Return (x, y) of the center of cell containing provided text 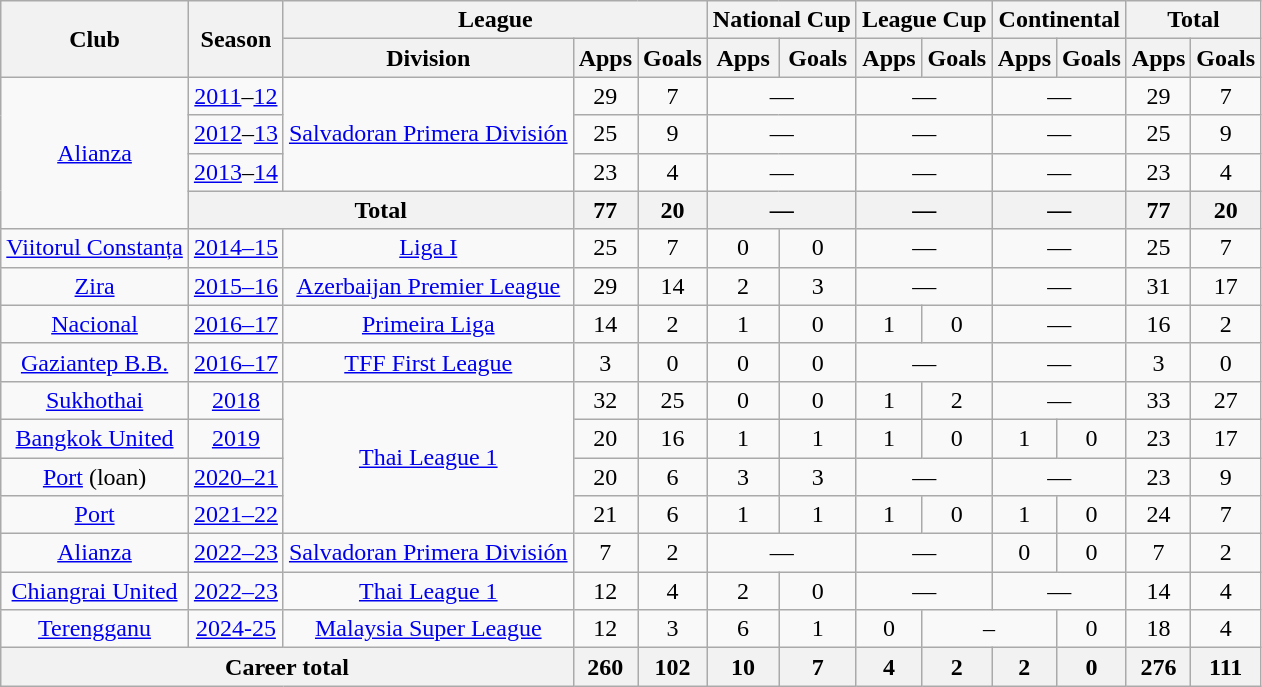
Malaysia Super League (428, 629)
Viitorul Constanța (95, 248)
Continental (1059, 20)
National Cup (782, 20)
Azerbaijan Premier League (428, 286)
24 (1158, 515)
2020–21 (236, 477)
2021–22 (236, 515)
2024-25 (236, 629)
111 (1226, 667)
Chiangrai United (95, 591)
– (990, 629)
2013–14 (236, 172)
21 (605, 515)
League (495, 20)
10 (743, 667)
27 (1226, 400)
260 (605, 667)
31 (1158, 286)
Nacional (95, 324)
League Cup (924, 20)
276 (1158, 667)
2012–13 (236, 134)
Sukhothai (95, 400)
TFF First League (428, 362)
Liga I (428, 248)
Port (loan) (95, 477)
Zira (95, 286)
Bangkok United (95, 438)
2015–16 (236, 286)
Terengganu (95, 629)
Career total (287, 667)
18 (1158, 629)
2019 (236, 438)
2018 (236, 400)
Season (236, 39)
33 (1158, 400)
Port (95, 515)
Division (428, 58)
102 (673, 667)
2011–12 (236, 96)
2014–15 (236, 248)
Club (95, 39)
32 (605, 400)
Primeira Liga (428, 324)
Gaziantep B.B. (95, 362)
